Output the [X, Y] coordinate of the center of the cell containing the given text.  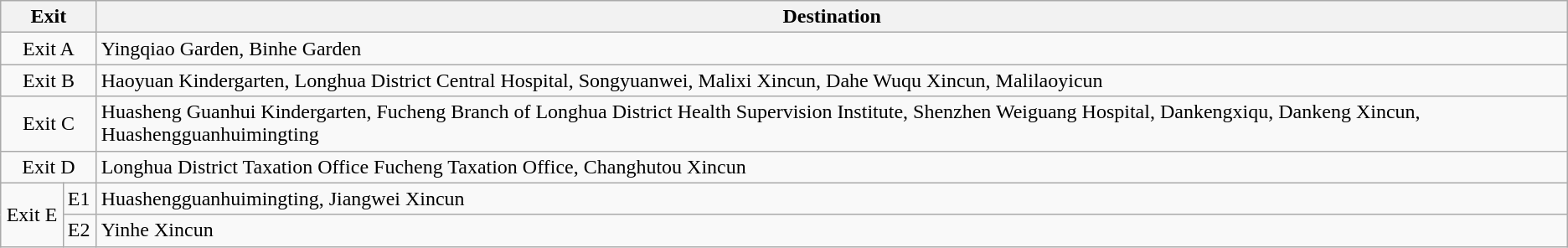
Exit C [49, 124]
Exit B [49, 80]
E2 [80, 230]
Exit [49, 17]
Exit D [49, 167]
E1 [80, 199]
Destination [832, 17]
Yinhe Xincun [832, 230]
Exit E [32, 214]
Huashengguanhuimingting, Jiangwei Xincun [832, 199]
Exit A [49, 49]
Longhua District Taxation Office Fucheng Taxation Office, Changhutou Xincun [832, 167]
Haoyuan Kindergarten, Longhua District Central Hospital, Songyuanwei, Malixi Xincun, Dahe Wuqu Xincun, Malilaoyicun [832, 80]
Yingqiao Garden, Binhe Garden [832, 49]
